Search for the cell housing the specified text and yield its [X, Y] center coordinate. 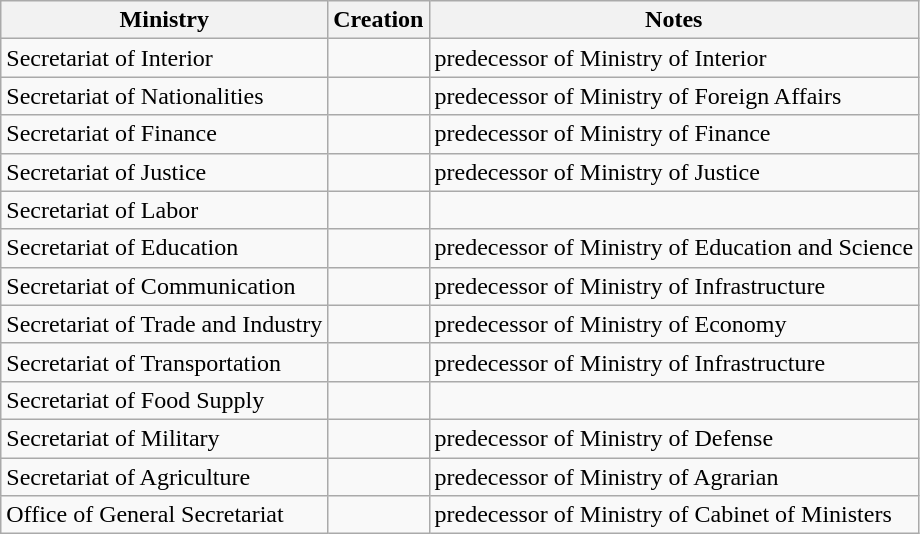
Creation [378, 20]
Ministry [164, 20]
predecessor of Ministry of Interior [674, 58]
Office of General Secretariat [164, 515]
Secretariat of Justice [164, 172]
Secretariat of Labor [164, 210]
predecessor of Ministry of Cabinet of Ministers [674, 515]
Secretariat of Interior [164, 58]
predecessor of Ministry of Defense [674, 438]
predecessor of Ministry of Education and Science [674, 248]
Secretariat of Military [164, 438]
Secretariat of Food Supply [164, 400]
Secretariat of Transportation [164, 362]
Notes [674, 20]
Secretariat of Communication [164, 286]
predecessor of Ministry of Justice [674, 172]
Secretariat of Nationalities [164, 96]
predecessor of Ministry of Foreign Affairs [674, 96]
predecessor of Ministry of Economy [674, 324]
Secretariat of Education [164, 248]
predecessor of Ministry of Finance [674, 134]
Secretariat of Agriculture [164, 477]
Secretariat of Trade and Industry [164, 324]
Secretariat of Finance [164, 134]
predecessor of Ministry of Agrarian [674, 477]
